Detect which cell encompasses the target text, then output its [X, Y] center coordinate. 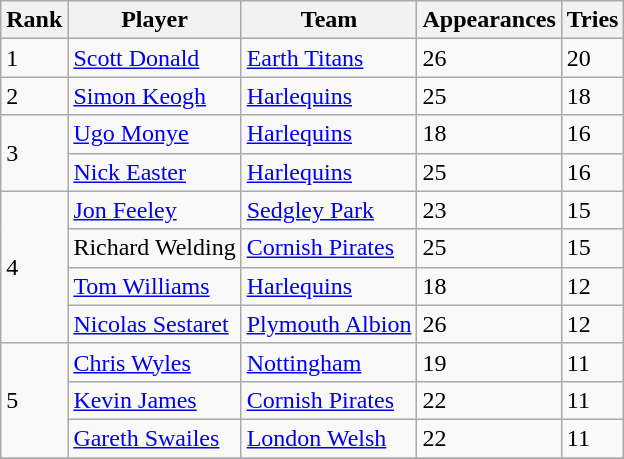
4 [34, 267]
Plymouth Albion [329, 324]
2 [34, 96]
Earth Titans [329, 58]
Simon Keogh [154, 96]
Rank [34, 20]
Nick Easter [154, 172]
20 [592, 58]
Tries [592, 20]
London Welsh [329, 438]
5 [34, 400]
Ugo Monye [154, 134]
Player [154, 20]
Kevin James [154, 400]
23 [489, 210]
3 [34, 153]
Chris Wyles [154, 362]
19 [489, 362]
Nicolas Sestaret [154, 324]
Nottingham [329, 362]
Richard Welding [154, 248]
Jon Feeley [154, 210]
1 [34, 58]
Team [329, 20]
Sedgley Park [329, 210]
Gareth Swailes [154, 438]
Scott Donald [154, 58]
Tom Williams [154, 286]
Appearances [489, 20]
